Return the [x, y] coordinate for the center point of the cell that contains the specified text.  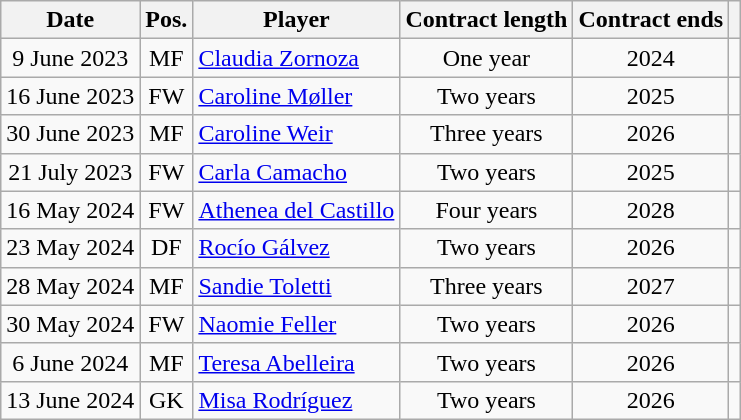
21 July 2023 [70, 172]
GK [166, 400]
9 June 2023 [70, 58]
Rocío Gálvez [296, 248]
28 May 2024 [70, 286]
Four years [486, 210]
Athenea del Castillo [296, 210]
16 June 2023 [70, 96]
23 May 2024 [70, 248]
Teresa Abelleira [296, 362]
Naomie Feller [296, 324]
Date [70, 20]
2028 [651, 210]
Pos. [166, 20]
Caroline Møller [296, 96]
Contract length [486, 20]
DF [166, 248]
Claudia Zornoza [296, 58]
30 June 2023 [70, 134]
Carla Camacho [296, 172]
2024 [651, 58]
2027 [651, 286]
One year [486, 58]
6 June 2024 [70, 362]
30 May 2024 [70, 324]
Sandie Toletti [296, 286]
Misa Rodríguez [296, 400]
Caroline Weir [296, 134]
16 May 2024 [70, 210]
Contract ends [651, 20]
Player [296, 20]
13 June 2024 [70, 400]
